Search for the cell housing the specified text and yield its (X, Y) center coordinate. 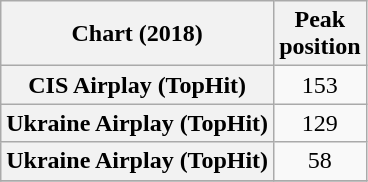
129 (320, 123)
Chart (2018) (138, 34)
CIS Airplay (TopHit) (138, 85)
58 (320, 161)
Peakposition (320, 34)
153 (320, 85)
